Scan for the cell matching the given text and deliver its [X, Y] coordinate at center. 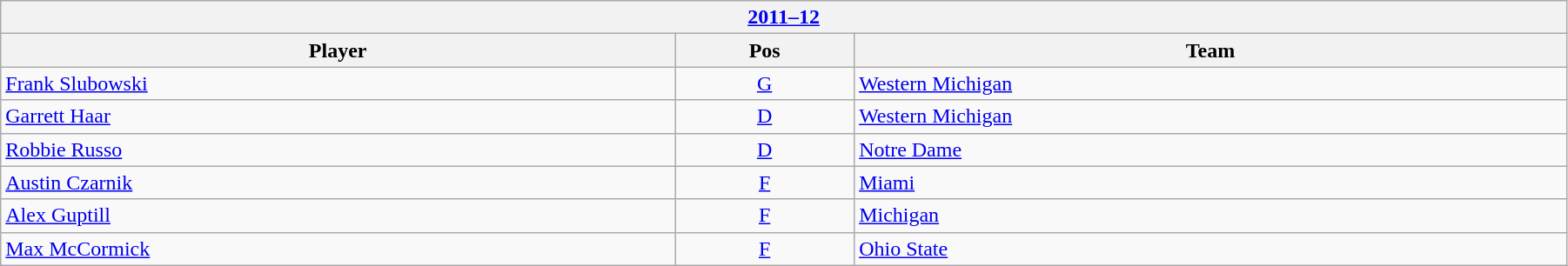
Frank Slubowski [338, 83]
Pos [765, 50]
Ohio State [1211, 249]
2011–12 [784, 17]
Miami [1211, 183]
Alex Guptill [338, 216]
G [765, 83]
Player [338, 50]
Max McCormick [338, 249]
Team [1211, 50]
Austin Czarnik [338, 183]
Robbie Russo [338, 150]
Michigan [1211, 216]
Notre Dame [1211, 150]
Garrett Haar [338, 116]
